Pinpoint the cell where the given text exists, returning its (X, Y) midpoint coordinate. 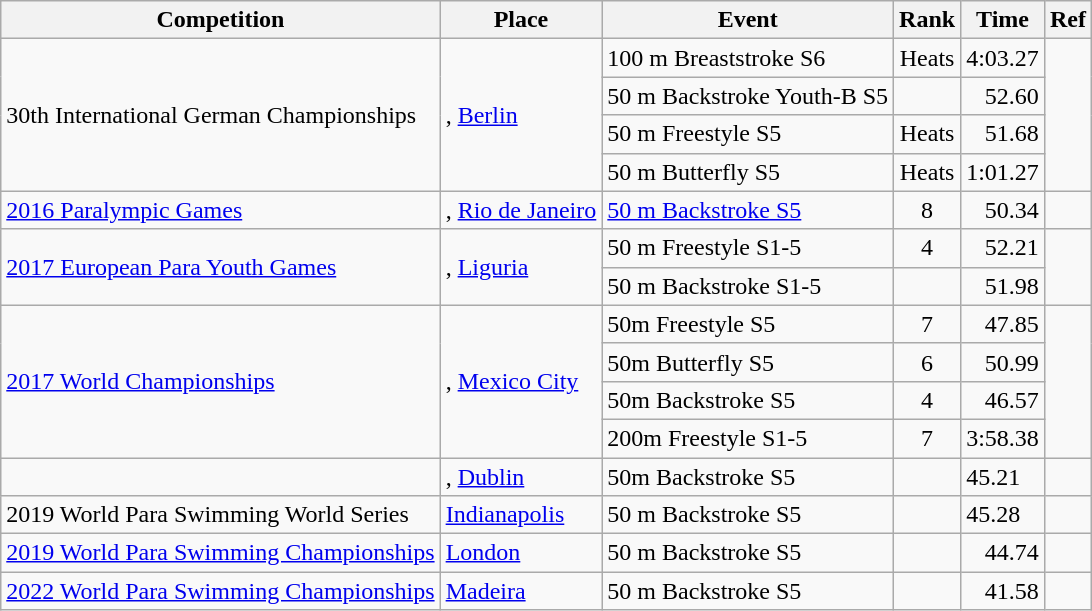
51.68 (1003, 134)
50 m Freestyle S1-5 (748, 248)
51.98 (1003, 286)
London (521, 553)
, Berlin (521, 115)
, Dublin (521, 477)
Madeira (521, 591)
Event (748, 20)
, Liguria (521, 267)
50.34 (1003, 210)
50m Freestyle S5 (748, 324)
2019 World Para Swimming Championships (220, 553)
Place (521, 20)
200m Freestyle S1-5 (748, 438)
100 m Breaststroke S6 (748, 58)
6 (928, 362)
2019 World Para Swimming World Series (220, 515)
46.57 (1003, 400)
Ref (1068, 20)
2022 World Para Swimming Championships (220, 591)
Rank (928, 20)
50 m Backstroke Youth-B S5 (748, 96)
8 (928, 210)
Time (1003, 20)
, Mexico City (521, 381)
2016 Paralympic Games (220, 210)
50 m Freestyle S5 (748, 134)
2017 European Para Youth Games (220, 267)
1:01.27 (1003, 172)
Indianapolis (521, 515)
52.60 (1003, 96)
45.21 (1003, 477)
44.74 (1003, 553)
30th International German Championships (220, 115)
50 m Butterfly S5 (748, 172)
52.21 (1003, 248)
, Rio de Janeiro (521, 210)
Competition (220, 20)
3:58.38 (1003, 438)
4:03.27 (1003, 58)
45.28 (1003, 515)
50 m Backstroke S1-5 (748, 286)
50.99 (1003, 362)
2017 World Championships (220, 381)
41.58 (1003, 591)
50m Butterfly S5 (748, 362)
47.85 (1003, 324)
